Search for the cell housing the specified text and yield its (x, y) center coordinate. 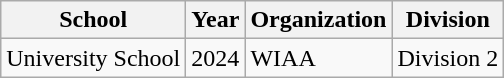
School (94, 20)
Division (448, 20)
Year (216, 20)
Division 2 (448, 58)
University School (94, 58)
WIAA (318, 58)
Organization (318, 20)
2024 (216, 58)
